Return the (X, Y) coordinate for the center point of the cell that contains the specified text.  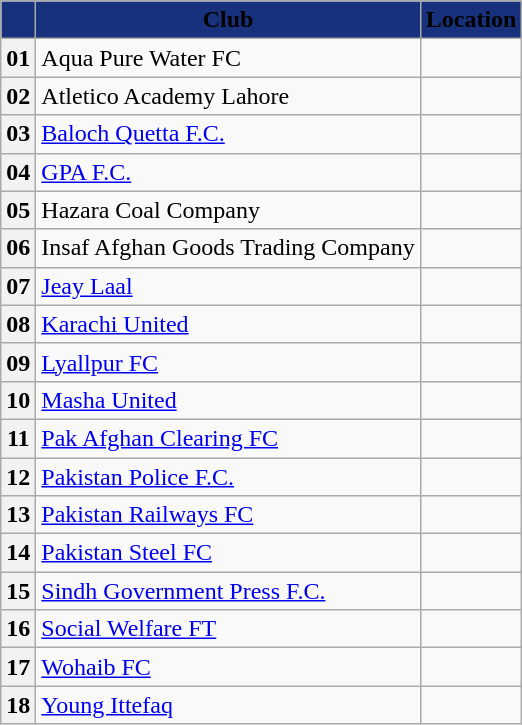
GPA F.C. (228, 172)
Pakistan Railways FC (228, 515)
Lyallpur FC (228, 362)
Baloch Quetta F.C. (228, 134)
04 (18, 172)
12 (18, 477)
Pakistan Steel FC (228, 553)
Pakistan Police F.C. (228, 477)
Location (471, 20)
Young Ittefaq (228, 705)
Atletico Academy Lahore (228, 96)
06 (18, 248)
17 (18, 667)
Aqua Pure Water FC (228, 58)
02 (18, 96)
13 (18, 515)
18 (18, 705)
Sindh Government Press F.C. (228, 591)
08 (18, 324)
03 (18, 134)
Masha United (228, 400)
Insaf Afghan Goods Trading Company (228, 248)
05 (18, 210)
16 (18, 629)
15 (18, 591)
Club (228, 20)
Jeay Laal (228, 286)
09 (18, 362)
11 (18, 438)
07 (18, 286)
10 (18, 400)
14 (18, 553)
Hazara Coal Company (228, 210)
01 (18, 58)
Karachi United (228, 324)
Pak Afghan Clearing FC (228, 438)
Wohaib FC (228, 667)
Social Welfare FT (228, 629)
